Capture the cell that displays the provided text and extract its (X, Y) central coordinate. 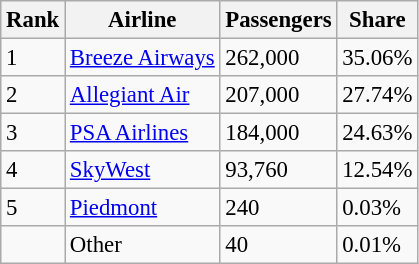
Breeze Airways (142, 58)
240 (278, 208)
4 (33, 170)
0.03% (378, 208)
Other (142, 245)
5 (33, 208)
12.54% (378, 170)
Rank (33, 20)
1 (33, 58)
2 (33, 95)
Share (378, 20)
Airline (142, 20)
Passengers (278, 20)
PSA Airlines (142, 133)
3 (33, 133)
35.06% (378, 58)
27.74% (378, 95)
262,000 (278, 58)
Piedmont (142, 208)
Allegiant Air (142, 95)
SkyWest (142, 170)
184,000 (278, 133)
24.63% (378, 133)
0.01% (378, 245)
207,000 (278, 95)
40 (278, 245)
93,760 (278, 170)
